Extract the (X, Y) coordinate from the center of the cell holding the provided text.  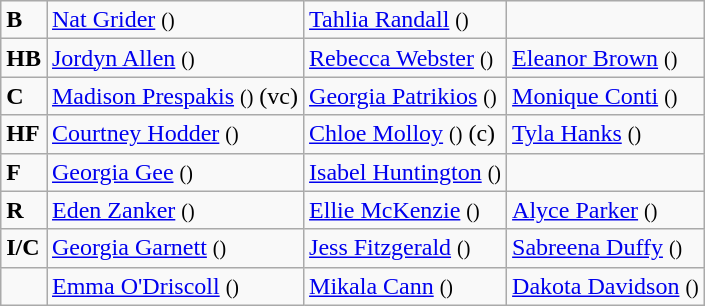
Isabel Huntington () (406, 172)
Ellie McKenzie () (406, 210)
HB (24, 58)
Monique Conti () (606, 96)
Georgia Patrikios () (406, 96)
B (24, 20)
Jess Fitzgerald () (406, 248)
Eden Zanker () (174, 210)
Georgia Garnett () (174, 248)
I/C (24, 248)
Eleanor Brown () (606, 58)
C (24, 96)
Jordyn Allen () (174, 58)
Sabreena Duffy () (606, 248)
Georgia Gee () (174, 172)
F (24, 172)
Chloe Molloy () (c) (406, 134)
Courtney Hodder () (174, 134)
Dakota Davidson () (606, 286)
Emma O'Driscoll () (174, 286)
Tyla Hanks () (606, 134)
Mikala Cann () (406, 286)
R (24, 210)
HF (24, 134)
Nat Grider () (174, 20)
Alyce Parker () (606, 210)
Rebecca Webster () (406, 58)
Tahlia Randall () (406, 20)
Madison Prespakis () (vc) (174, 96)
